From the cell containing the given text, extract its center point as (X, Y) coordinate. 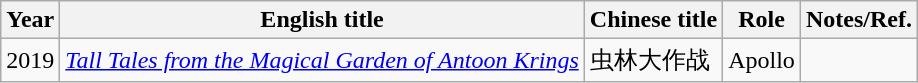
Chinese title (653, 20)
Year (30, 20)
Role (762, 20)
English title (322, 20)
Apollo (762, 60)
Tall Tales from the Magical Garden of Antoon Krings (322, 60)
虫林大作战 (653, 60)
Notes/Ref. (858, 20)
2019 (30, 60)
